Detect which cell encompasses the target text, then output its [X, Y] center coordinate. 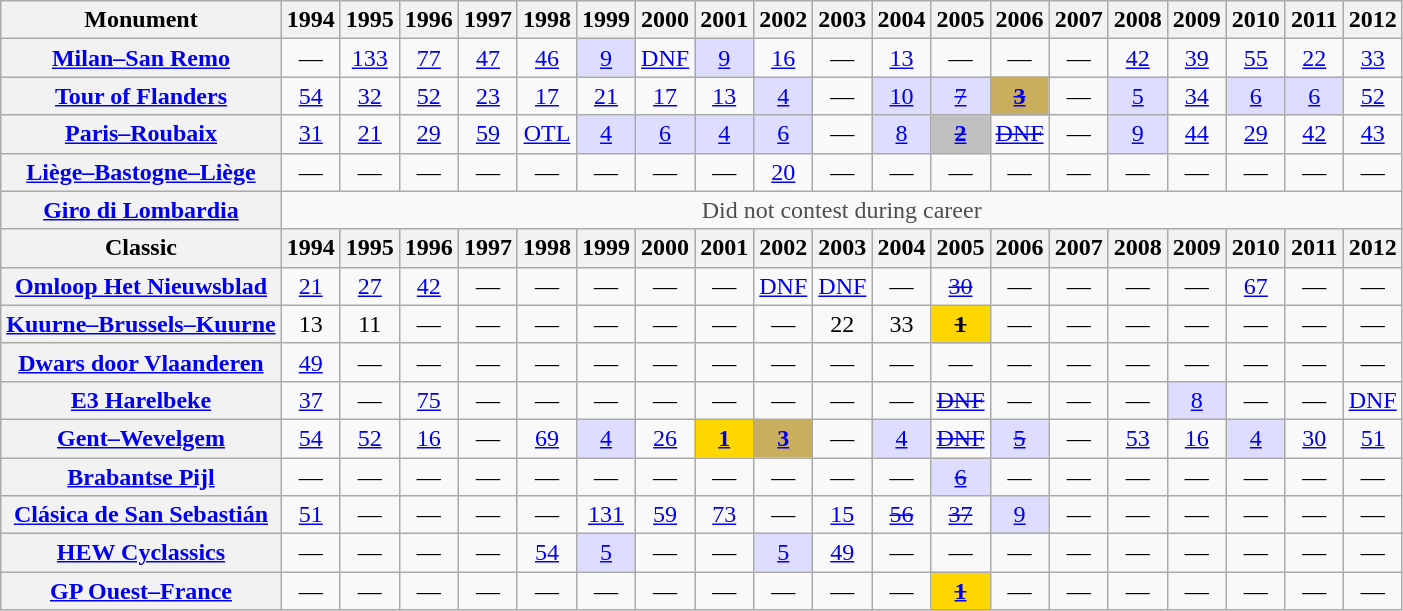
Gent–Wevelgem [141, 438]
GP Ouest–France [141, 591]
E3 Harelbeke [141, 400]
11 [370, 324]
Brabantse Pijl [141, 477]
53 [1138, 438]
39 [1196, 58]
44 [1196, 134]
67 [1256, 286]
34 [1196, 96]
31 [310, 134]
47 [488, 58]
HEW Cyclassics [141, 553]
Clásica de San Sebastián [141, 515]
Kuurne–Brussels–Kuurne [141, 324]
2 [960, 134]
Paris–Roubaix [141, 134]
Tour of Flanders [141, 96]
Liège–Bastogne–Liège [141, 172]
26 [666, 438]
15 [842, 515]
OTL [546, 134]
Did not contest during career [842, 210]
73 [724, 515]
32 [370, 96]
43 [1372, 134]
23 [488, 96]
Giro di Lombardia [141, 210]
10 [902, 96]
Monument [141, 20]
46 [546, 58]
Dwars door Vlaanderen [141, 362]
133 [370, 58]
69 [546, 438]
Classic [141, 248]
20 [784, 172]
77 [428, 58]
Omloop Het Nieuwsblad [141, 286]
56 [902, 515]
Milan–San Remo [141, 58]
7 [960, 96]
75 [428, 400]
131 [606, 515]
27 [370, 286]
55 [1256, 58]
